Scan for the cell matching the given text and deliver its (x, y) coordinate at center. 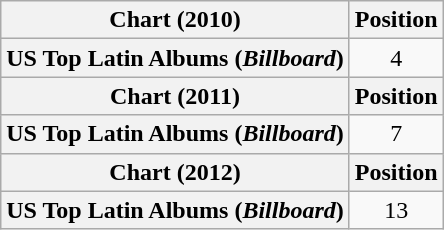
Chart (2011) (176, 96)
Chart (2010) (176, 20)
13 (396, 210)
Chart (2012) (176, 172)
4 (396, 58)
7 (396, 134)
